From the cell containing the given text, extract its center point as [X, Y] coordinate. 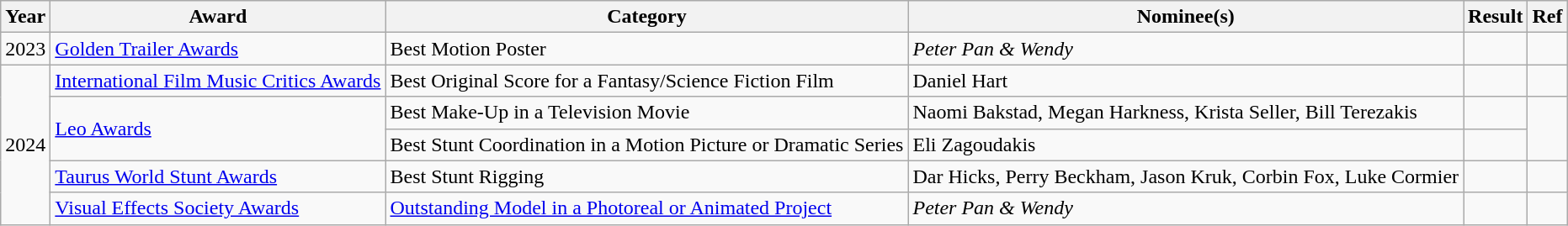
Best Motion Poster [646, 49]
Taurus World Stunt Awards [218, 176]
Eli Zagoudakis [1186, 145]
Best Original Score for a Fantasy/Science Fiction Film [646, 81]
2023 [25, 49]
Nominee(s) [1186, 17]
Category [646, 17]
Outstanding Model in a Photoreal or Animated Project [646, 208]
Best Make-Up in a Television Movie [646, 113]
Golden Trailer Awards [218, 49]
Dar Hicks, Perry Beckham, Jason Kruk, Corbin Fox, Luke Cormier [1186, 176]
Leo Awards [218, 129]
Best Stunt Coordination in a Motion Picture or Dramatic Series [646, 145]
Year [25, 17]
International Film Music Critics Awards [218, 81]
Daniel Hart [1186, 81]
Ref [1547, 17]
Result [1496, 17]
Best Stunt Rigging [646, 176]
2024 [25, 145]
Award [218, 17]
Visual Effects Society Awards [218, 208]
Naomi Bakstad, Megan Harkness, Krista Seller, Bill Terezakis [1186, 113]
